Pinpoint the cell where the given text exists, returning its (X, Y) midpoint coordinate. 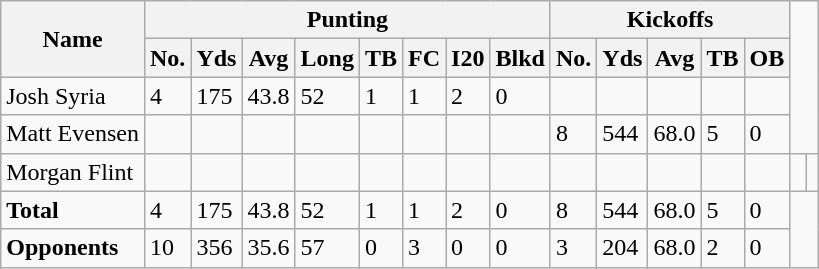
35.6 (268, 248)
OB (767, 58)
Long (327, 58)
Matt Evensen (73, 134)
Morgan Flint (73, 172)
10 (167, 248)
Opponents (73, 248)
FC (424, 58)
Kickoffs (670, 20)
204 (622, 248)
Punting (347, 20)
356 (216, 248)
Total (73, 210)
Blkd (520, 58)
I20 (468, 58)
57 (327, 248)
Name (73, 39)
Josh Syria (73, 96)
